Scan for the cell matching the given text and deliver its (x, y) coordinate at center. 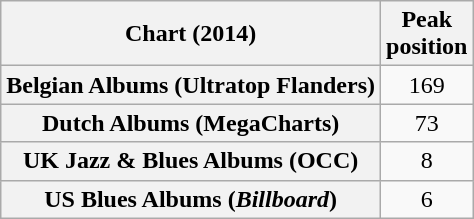
Chart (2014) (191, 34)
US Blues Albums (Billboard) (191, 199)
UK Jazz & Blues Albums (OCC) (191, 161)
Belgian Albums (Ultratop Flanders) (191, 85)
6 (427, 199)
8 (427, 161)
73 (427, 123)
Dutch Albums (MegaCharts) (191, 123)
Peakposition (427, 34)
169 (427, 85)
